For the text-containing cell, return its midpoint in [X, Y] coordinate format. 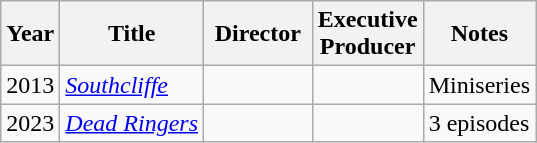
2013 [30, 85]
ExecutiveProducer [368, 34]
Director [258, 34]
Dead Ringers [132, 123]
Miniseries [479, 85]
Year [30, 34]
Notes [479, 34]
Title [132, 34]
2023 [30, 123]
Southcliffe [132, 85]
3 episodes [479, 123]
